Extract the (X, Y) coordinate from the center of the cell holding the provided text.  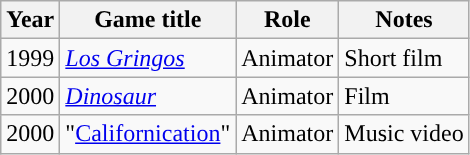
1999 (30, 58)
Short film (404, 58)
Game title (148, 20)
Los Gringos (148, 58)
"Californication" (148, 134)
Dinosaur (148, 96)
Film (404, 96)
Music video (404, 134)
Year (30, 20)
Notes (404, 20)
Role (288, 20)
